Scan for the cell matching the given text and deliver its [X, Y] coordinate at center. 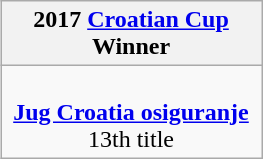
2017 Croatian CupWinner [130, 34]
Jug Croatia osiguranje13th title [130, 112]
